Provide the [X, Y] coordinate of the cell's center where the given text is located.  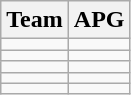
APG [99, 20]
Team [35, 20]
